Search for the cell housing the specified text and yield its (x, y) center coordinate. 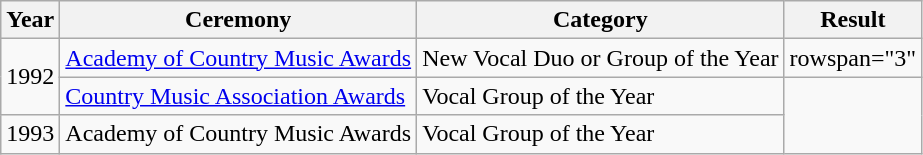
1992 (30, 77)
New Vocal Duo or Group of the Year (600, 58)
1993 (30, 134)
Country Music Association Awards (238, 96)
rowspan="3" (853, 58)
Result (853, 20)
Year (30, 20)
Category (600, 20)
Ceremony (238, 20)
